Return the [x, y] coordinate for the center point of the cell that contains the specified text.  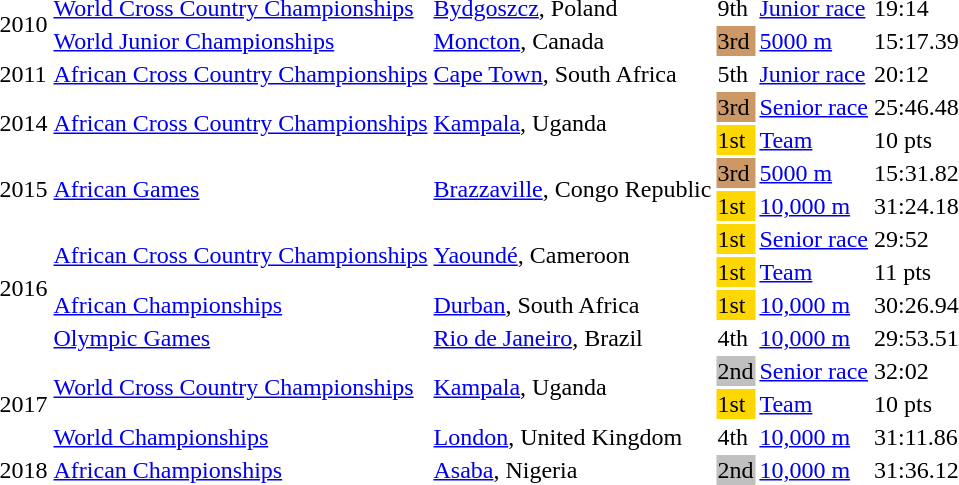
Rio de Janeiro, Brazil [572, 338]
World Junior Championships [240, 41]
Olympic Games [240, 338]
5th [736, 74]
African Games [240, 190]
Durban, South Africa [572, 305]
Junior race [814, 74]
World Cross Country Championships [240, 388]
Brazzaville, Congo Republic [572, 190]
Asaba, Nigeria [572, 470]
World Championships [240, 437]
Yaoundé, Cameroon [572, 256]
London, United Kingdom [572, 437]
Cape Town, South Africa [572, 74]
Moncton, Canada [572, 41]
